Search for the cell housing the specified text and yield its [X, Y] center coordinate. 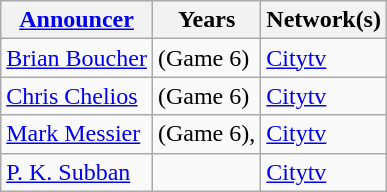
Mark Messier [77, 134]
Brian Boucher [77, 58]
Announcer [77, 20]
Chris Chelios [77, 96]
Network(s) [324, 20]
Years [206, 20]
P. K. Subban [77, 172]
(Game 6), [206, 134]
